Capture the cell that displays the provided text and extract its [X, Y] central coordinate. 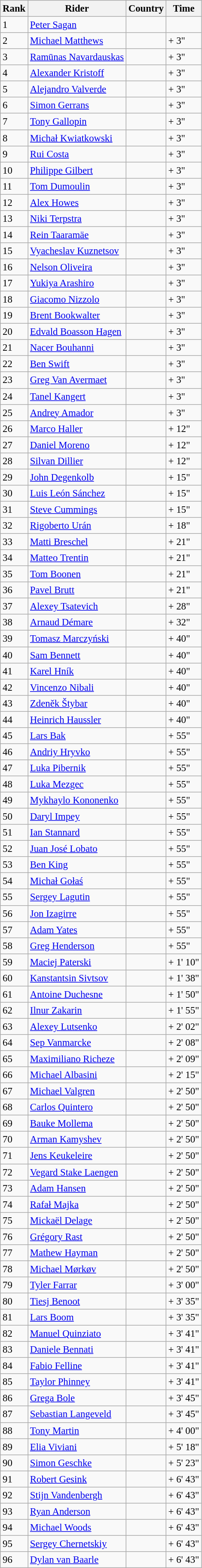
5 [14, 89]
74 [14, 1204]
75 [14, 1220]
49 [14, 800]
88 [14, 1430]
64 [14, 1043]
11 [14, 186]
Daniele Bennati [77, 1350]
96 [14, 1560]
27 [14, 445]
Niki Terpstra [77, 219]
Steve Cummings [77, 509]
Rank [14, 9]
82 [14, 1334]
+ 2' 02" [184, 1026]
Tanel Kangert [77, 396]
31 [14, 509]
Michał Gołaś [77, 881]
Rider [77, 9]
+ 1' 55" [184, 1011]
90 [14, 1463]
Andrey Amador [77, 413]
Brent Bookwalter [77, 315]
Tony Martin [77, 1430]
+ 5' 18" [184, 1447]
Mathew Hayman [77, 1253]
53 [14, 865]
70 [14, 1139]
Vincenzo Nibali [77, 687]
Giacomo Nizzolo [77, 300]
34 [14, 558]
39 [14, 639]
1 [14, 25]
+ 28" [184, 606]
+ 1' 10" [184, 962]
68 [14, 1107]
Alex Howes [77, 202]
Heinrich Haussler [77, 720]
37 [14, 606]
Rui Costa [77, 154]
Adam Yates [77, 930]
Ben King [77, 865]
Mykhaylo Kononenko [77, 800]
24 [14, 396]
12 [14, 202]
Tyler Farrar [77, 1285]
Sergey Chernetskiy [77, 1543]
Nacer Bouhanni [77, 348]
71 [14, 1156]
Sep Vanmarcke [77, 1043]
Adam Hansen [77, 1188]
17 [14, 283]
John Degenkolb [77, 477]
Rigoberto Urán [77, 526]
Matti Breschel [77, 542]
Peter Sagan [77, 25]
Maciej Paterski [77, 962]
54 [14, 881]
+ 2' 15" [184, 1075]
Lars Boom [77, 1317]
80 [14, 1301]
19 [14, 315]
89 [14, 1447]
Dylan van Baarle [77, 1560]
Michael Albasini [77, 1075]
Jon Izagirre [77, 913]
Marco Haller [77, 429]
Ian Stannard [77, 833]
+ 18" [184, 526]
+ 5' 23" [184, 1463]
Ramūnas Navardauskas [77, 57]
Vegard Stake Laengen [77, 1172]
46 [14, 752]
35 [14, 574]
59 [14, 962]
85 [14, 1382]
Michael Mørkøv [77, 1269]
4 [14, 73]
+ 3' 00" [184, 1285]
51 [14, 833]
36 [14, 590]
28 [14, 461]
29 [14, 477]
Andriy Hryvko [77, 752]
52 [14, 849]
92 [14, 1495]
Philippe Gilbert [77, 170]
91 [14, 1479]
Bauke Mollema [77, 1124]
Arman Kamyshev [77, 1139]
Silvan Dillier [77, 461]
Matteo Trentin [77, 558]
94 [14, 1528]
56 [14, 913]
20 [14, 332]
Country [146, 9]
58 [14, 946]
76 [14, 1237]
+ 2' 09" [184, 1059]
48 [14, 784]
Ryan Anderson [77, 1511]
Alexey Tsatevich [77, 606]
Michael Woods [77, 1528]
+ 4' 00" [184, 1430]
+ 32" [184, 623]
13 [14, 219]
84 [14, 1366]
Robert Gesink [77, 1479]
Carlos Quintero [77, 1107]
66 [14, 1075]
43 [14, 703]
Edvald Boasson Hagen [77, 332]
+ 2' 08" [184, 1043]
Luka Pibernik [77, 768]
Michael Matthews [77, 41]
Jens Keukeleire [77, 1156]
30 [14, 493]
42 [14, 687]
Michael Valgren [77, 1091]
15 [14, 251]
Simon Geschke [77, 1463]
72 [14, 1172]
44 [14, 720]
45 [14, 736]
Tiesj Benoot [77, 1301]
Juan José Lobato [77, 849]
Alexey Lutsenko [77, 1026]
69 [14, 1124]
38 [14, 623]
2 [14, 41]
18 [14, 300]
Fabio Felline [77, 1366]
+ 1' 38" [184, 978]
55 [14, 897]
Yukiya Arashiro [77, 283]
Sam Bennett [77, 655]
40 [14, 655]
86 [14, 1398]
26 [14, 429]
22 [14, 364]
Grega Bole [77, 1398]
Rafał Majka [77, 1204]
83 [14, 1350]
Mickaël Delage [77, 1220]
65 [14, 1059]
21 [14, 348]
14 [14, 235]
Maximiliano Richeze [77, 1059]
8 [14, 138]
Taylor Phinney [77, 1382]
Daryl Impey [77, 817]
62 [14, 1011]
Vyacheslav Kuznetsov [77, 251]
95 [14, 1543]
32 [14, 526]
Sergey Lagutin [77, 897]
Arnaud Démare [77, 623]
Time [184, 9]
57 [14, 930]
Alejandro Valverde [77, 89]
Greg Van Avermaet [77, 380]
Ben Swift [77, 364]
87 [14, 1415]
7 [14, 122]
Tom Dumoulin [77, 186]
Luka Mezgec [77, 784]
10 [14, 170]
Zdeněk Štybar [77, 703]
+ 1' 50" [184, 994]
Rein Taaramäe [77, 235]
Grégory Rast [77, 1237]
41 [14, 671]
Ilnur Zakarin [77, 1011]
Stijn Vandenbergh [77, 1495]
33 [14, 542]
Manuel Quinziato [77, 1334]
Alexander Kristoff [77, 73]
Lars Bak [77, 736]
Antoine Duchesne [77, 994]
47 [14, 768]
79 [14, 1285]
Tomasz Marczyński [77, 639]
Elia Viviani [77, 1447]
6 [14, 105]
63 [14, 1026]
Luis León Sánchez [77, 493]
16 [14, 267]
Tom Boonen [77, 574]
23 [14, 380]
67 [14, 1091]
Simon Gerrans [77, 105]
Tony Gallopin [77, 122]
3 [14, 57]
Sebastian Langeveld [77, 1415]
61 [14, 994]
9 [14, 154]
Kanstantsin Sivtsov [77, 978]
Karel Hník [77, 671]
50 [14, 817]
Pavel Brutt [77, 590]
25 [14, 413]
77 [14, 1253]
Nelson Oliveira [77, 267]
60 [14, 978]
81 [14, 1317]
Greg Henderson [77, 946]
Michał Kwiatkowski [77, 138]
78 [14, 1269]
Daniel Moreno [77, 445]
93 [14, 1511]
73 [14, 1188]
